Scan for the cell matching the given text and deliver its (x, y) coordinate at center. 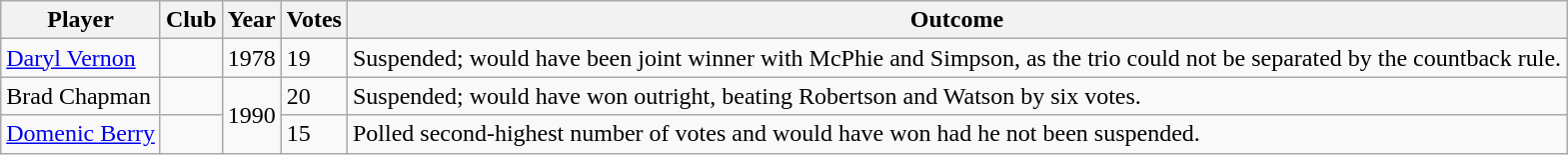
19 (314, 58)
Domenic Berry (81, 134)
Daryl Vernon (81, 58)
Polled second-highest number of votes and would have won had he not been suspended. (956, 134)
1978 (252, 58)
Player (81, 20)
15 (314, 134)
1990 (252, 115)
Suspended; would have won outright, beating Robertson and Watson by six votes. (956, 96)
Suspended; would have been joint winner with McPhie and Simpson, as the trio could not be separated by the countback rule. (956, 58)
Outcome (956, 20)
Club (191, 20)
Votes (314, 20)
20 (314, 96)
Brad Chapman (81, 96)
Year (252, 20)
